For the text-containing cell, return its midpoint in [x, y] coordinate format. 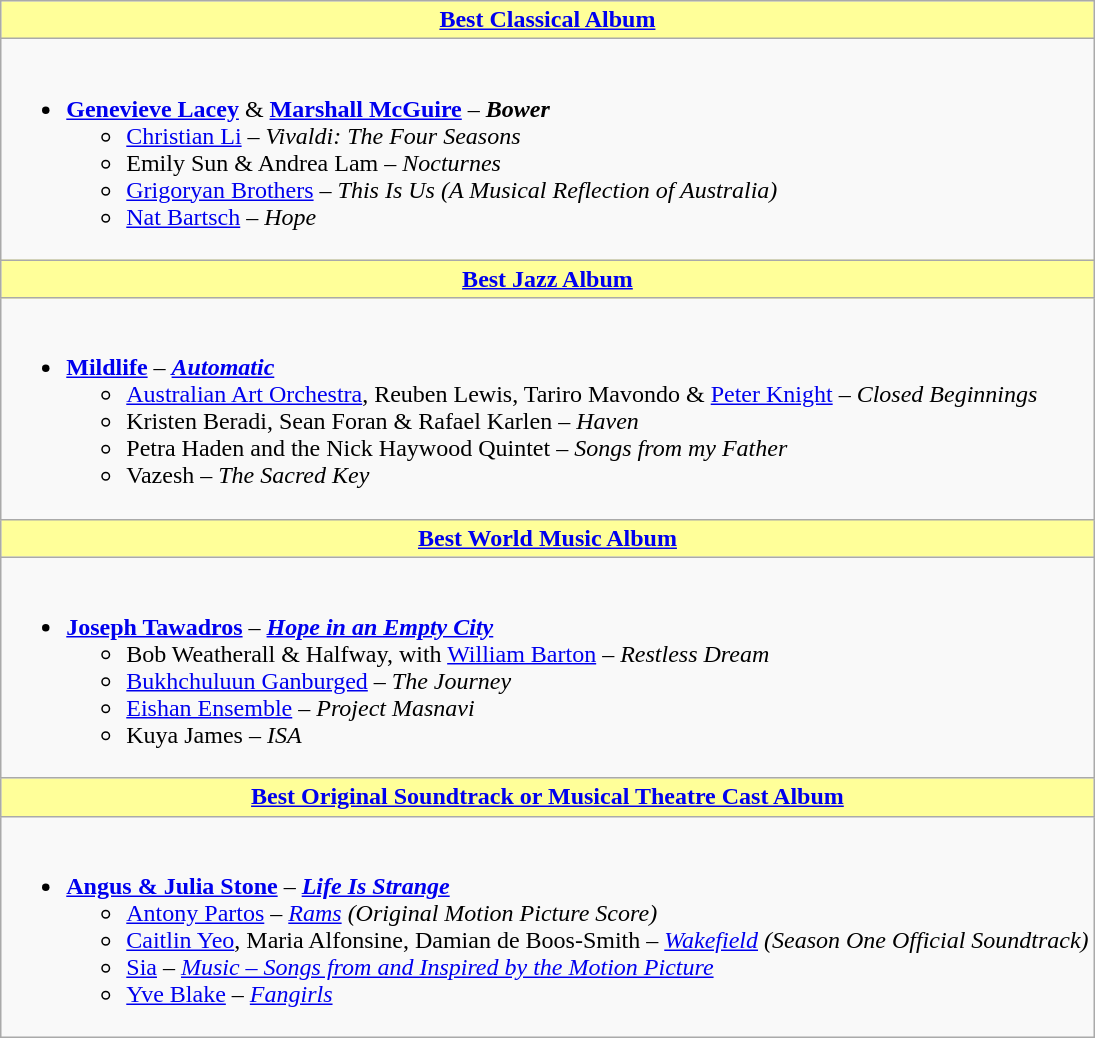
Best Jazz Album [548, 279]
Best World Music Album [548, 538]
Best Original Soundtrack or Musical Theatre Cast Album [548, 797]
Best Classical Album [548, 20]
